Determine the [x, y] coordinate at the center of the cell enclosing the given text.  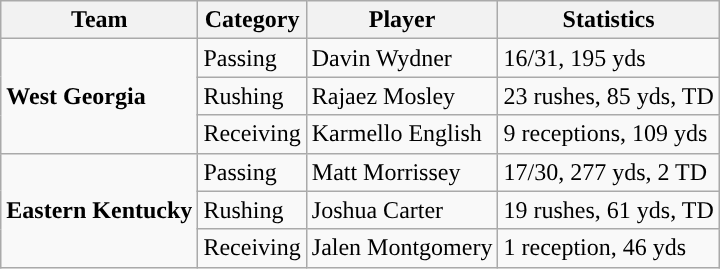
Joshua Carter [402, 210]
19 rushes, 61 yds, TD [608, 210]
Statistics [608, 20]
Category [252, 20]
Team [100, 20]
9 receptions, 109 yds [608, 134]
1 reception, 46 yds [608, 248]
Rajaez Mosley [402, 96]
Eastern Kentucky [100, 210]
West Georgia [100, 96]
17/30, 277 yds, 2 TD [608, 172]
Player [402, 20]
Karmello English [402, 134]
Davin Wydner [402, 58]
Jalen Montgomery [402, 248]
23 rushes, 85 yds, TD [608, 96]
Matt Morrissey [402, 172]
16/31, 195 yds [608, 58]
